Identify which cell holds the provided text, then report its (X, Y) central coordinate. 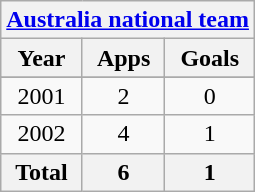
Apps (124, 58)
Australia national team (128, 20)
Goals (210, 58)
2 (124, 96)
Year (42, 58)
2001 (42, 96)
0 (210, 96)
2002 (42, 134)
Total (42, 172)
4 (124, 134)
6 (124, 172)
